Find where the given text appears and provide that cell's center as [X, Y] coordinate. 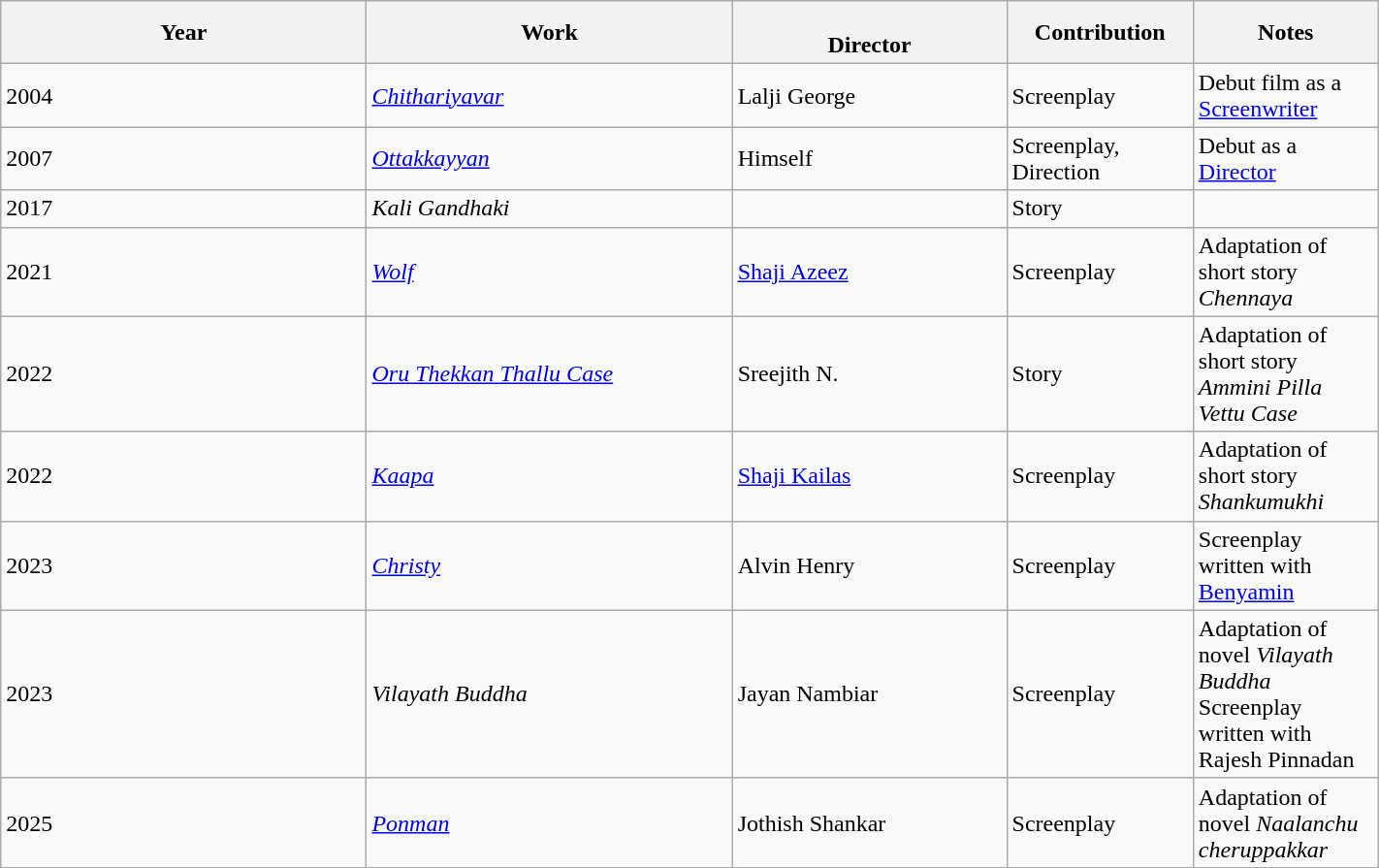
Kali Gandhaki [549, 209]
Shaji Kailas [869, 476]
Ottakkayyan [549, 159]
Kaapa [549, 476]
Christy [549, 565]
Notes [1286, 33]
2004 [184, 95]
Work [549, 33]
2017 [184, 209]
Ponman [549, 822]
Debut film as a Screenwriter [1286, 95]
Adaptation of short story Shankumukhi [1286, 476]
Director [869, 33]
Jothish Shankar [869, 822]
Jayan Nambiar [869, 694]
Oru Thekkan Thallu Case [549, 374]
Screenplay, Direction [1100, 159]
2007 [184, 159]
Lalji George [869, 95]
Year [184, 33]
Adaptation of novel Naalanchu cheruppakkar [1286, 822]
2021 [184, 272]
2025 [184, 822]
Vilayath Buddha [549, 694]
Wolf [549, 272]
Screenplay written with Benyamin [1286, 565]
Himself [869, 159]
Adaptation of short story Ammini Pilla Vettu Case [1286, 374]
Sreejith N. [869, 374]
Alvin Henry [869, 565]
Adaptation of short story Chennaya [1286, 272]
Debut as a Director [1286, 159]
Adaptation of novel Vilayath BuddhaScreenplay written with Rajesh Pinnadan [1286, 694]
Shaji Azeez [869, 272]
Chithariyavar [549, 95]
Contribution [1100, 33]
